Pinpoint the cell where the given text exists, returning its (X, Y) midpoint coordinate. 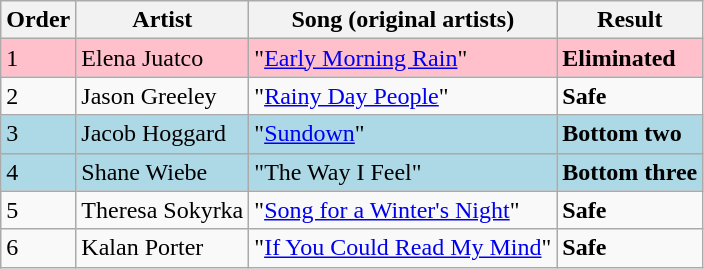
Song (original artists) (403, 20)
Result (630, 20)
Eliminated (630, 58)
"Sundown" (403, 134)
"Song for a Winter's Night" (403, 210)
Jacob Hoggard (162, 134)
3 (38, 134)
"If You Could Read My Mind" (403, 248)
"The Way I Feel" (403, 172)
Order (38, 20)
6 (38, 248)
4 (38, 172)
5 (38, 210)
Artist (162, 20)
Kalan Porter (162, 248)
Shane Wiebe (162, 172)
"Early Morning Rain" (403, 58)
2 (38, 96)
Bottom three (630, 172)
Bottom two (630, 134)
"Rainy Day People" (403, 96)
Theresa Sokyrka (162, 210)
Elena Juatco (162, 58)
1 (38, 58)
Jason Greeley (162, 96)
